Pinpoint the cell where the given text exists, returning its [X, Y] midpoint coordinate. 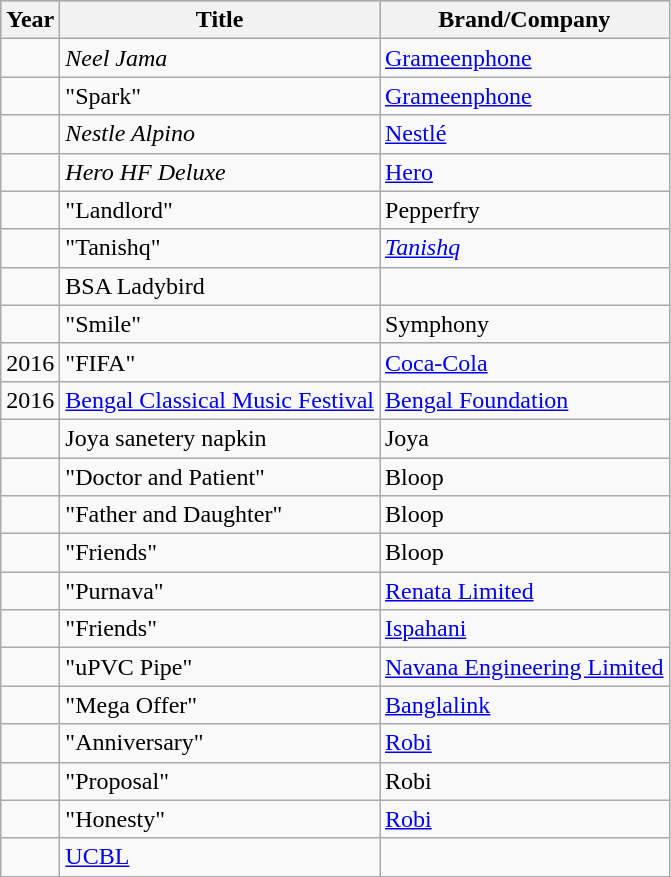
Ispahani [525, 629]
"Purnava" [220, 591]
"Smile" [220, 324]
"Tanishq" [220, 248]
"Father and Daughter" [220, 515]
Brand/Company [525, 20]
Nestlé [525, 134]
Bengal Classical Music Festival [220, 400]
"Doctor and Patient" [220, 477]
Pepperfry [525, 210]
Bengal Foundation [525, 400]
"uPVC Pipe" [220, 667]
Joya sanetery napkin [220, 438]
"Mega Offer" [220, 705]
Banglalink [525, 705]
Title [220, 20]
"Honesty" [220, 819]
Joya [525, 438]
Hero [525, 172]
Coca-Cola [525, 362]
"Spark" [220, 96]
Neel Jama [220, 58]
"Anniversary" [220, 743]
Tanishq [525, 248]
Nestle Alpino [220, 134]
Renata Limited [525, 591]
Symphony [525, 324]
Navana Engineering Limited [525, 667]
Year [30, 20]
"Proposal" [220, 781]
"Landlord" [220, 210]
BSA Ladybird [220, 286]
Hero HF Deluxe [220, 172]
UCBL [220, 857]
"FIFA" [220, 362]
